Output the [x, y] coordinate of the center of the cell containing the given text.  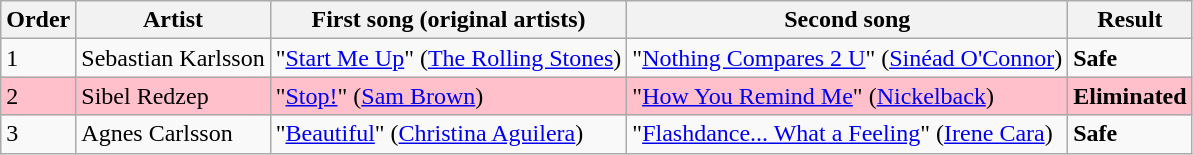
"How You Remind Me" (Nickelback) [848, 96]
Order [38, 20]
"Nothing Compares 2 U" (Sinéad O'Connor) [848, 58]
"Start Me Up" (The Rolling Stones) [448, 58]
"Stop!" (Sam Brown) [448, 96]
Sebastian Karlsson [173, 58]
1 [38, 58]
First song (original artists) [448, 20]
Artist [173, 20]
Eliminated [1130, 96]
Sibel Redzep [173, 96]
"Flashdance... What a Feeling" (Irene Cara) [848, 134]
Second song [848, 20]
Result [1130, 20]
3 [38, 134]
"Beautiful" (Christina Aguilera) [448, 134]
2 [38, 96]
Agnes Carlsson [173, 134]
